Find where the given text appears and provide that cell's center as (x, y) coordinate. 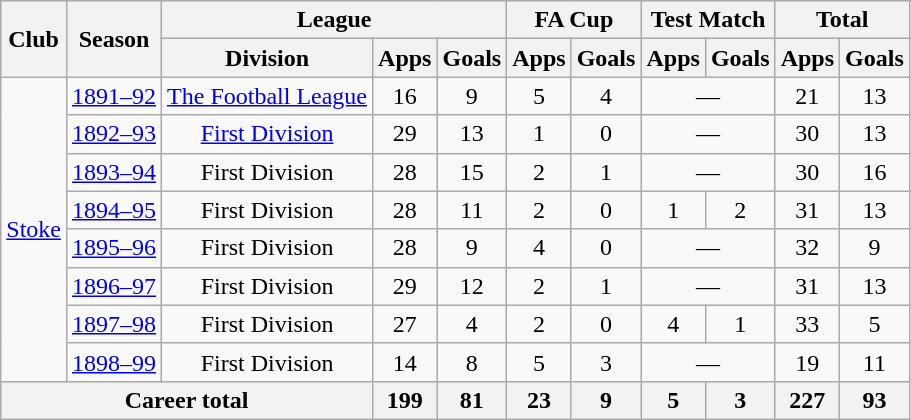
19 (807, 362)
Division (268, 58)
1895–96 (114, 248)
Career total (187, 400)
33 (807, 324)
FA Cup (574, 20)
Stoke (34, 229)
1897–98 (114, 324)
1891–92 (114, 96)
199 (405, 400)
1893–94 (114, 172)
1898–99 (114, 362)
Club (34, 39)
14 (405, 362)
21 (807, 96)
81 (472, 400)
1892–93 (114, 134)
8 (472, 362)
Season (114, 39)
27 (405, 324)
23 (539, 400)
227 (807, 400)
Test Match (708, 20)
1896–97 (114, 286)
32 (807, 248)
15 (472, 172)
1894–95 (114, 210)
The Football League (268, 96)
Total (842, 20)
League (334, 20)
93 (875, 400)
12 (472, 286)
